Search for the cell housing the specified text and yield its (X, Y) center coordinate. 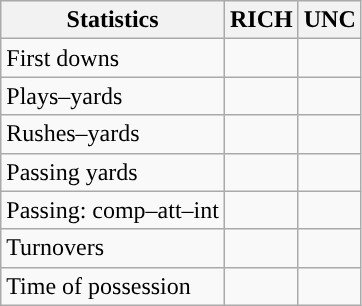
UNC (330, 20)
Passing yards (113, 172)
Turnovers (113, 248)
RICH (261, 20)
First downs (113, 58)
Plays–yards (113, 96)
Passing: comp–att–int (113, 210)
Time of possession (113, 286)
Rushes–yards (113, 134)
Statistics (113, 20)
